Provide the (X, Y) coordinate of the cell's center where the given text is located.  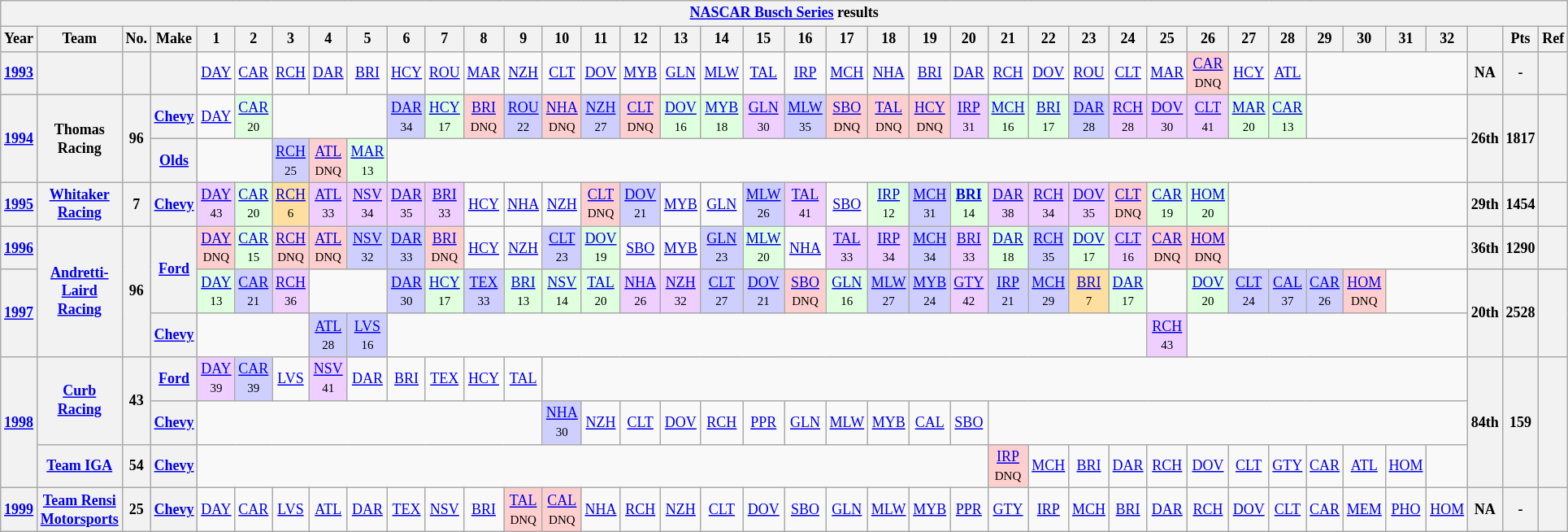
27 (1249, 39)
1290 (1520, 248)
9 (523, 39)
RCH6 (291, 204)
TAL33 (847, 248)
DAR30 (406, 291)
DAYDNQ (216, 248)
CLT24 (1249, 291)
12 (641, 39)
HOM20 (1208, 204)
LVS16 (367, 335)
RCHDNQ (291, 248)
ATL28 (328, 335)
32 (1447, 39)
BRI14 (969, 204)
20 (969, 39)
IRPDNQ (1008, 466)
ATL33 (328, 204)
CAR21 (254, 291)
CAL37 (1288, 291)
MCH34 (930, 248)
RCH25 (291, 160)
Andretti-Laird Racing (80, 291)
15 (764, 39)
CAR19 (1167, 204)
Olds (174, 160)
1997 (20, 312)
GLN16 (847, 291)
1998 (20, 423)
MYB24 (930, 291)
NHA26 (641, 291)
14 (722, 39)
29 (1325, 39)
NHA30 (562, 422)
BRI7 (1089, 291)
26th (1486, 138)
RCH35 (1049, 248)
NSV14 (562, 291)
IRP21 (1008, 291)
NZH27 (601, 117)
DOV30 (1167, 117)
MLW27 (889, 291)
MEM (1364, 510)
MLW20 (764, 248)
3 (291, 39)
30 (1364, 39)
18 (889, 39)
Team (80, 39)
DOV16 (681, 117)
TAL41 (805, 204)
36th (1486, 248)
DAR28 (1089, 117)
RCH34 (1049, 204)
TAL20 (601, 291)
DAR38 (1008, 204)
1999 (20, 510)
MCH16 (1008, 117)
MYB18 (722, 117)
NASCAR Busch Series results (784, 13)
MLW35 (805, 117)
CLT27 (722, 291)
RCH36 (291, 291)
Team IGA (80, 466)
1994 (20, 138)
MCH29 (1049, 291)
DOV17 (1089, 248)
IRP34 (889, 248)
1993 (20, 73)
CAR13 (1288, 117)
RCH28 (1128, 117)
28 (1288, 39)
Ref (1553, 39)
NSV34 (367, 204)
IRP12 (889, 204)
CAR39 (254, 379)
NSV41 (328, 379)
Curb Racing (80, 400)
54 (137, 466)
DAY43 (216, 204)
10 (562, 39)
GLN30 (764, 117)
GTY42 (969, 291)
CLT16 (1128, 248)
DOV20 (1208, 291)
24 (1128, 39)
11 (601, 39)
84th (1486, 423)
6 (406, 39)
CLT23 (562, 248)
CALDNQ (562, 510)
MLW26 (764, 204)
CAR15 (254, 248)
BRI13 (523, 291)
DAY13 (216, 291)
Pts (1520, 39)
MAR13 (367, 160)
2 (254, 39)
MCH31 (930, 204)
Thomas Racing (80, 138)
26 (1208, 39)
1995 (20, 204)
Team Rensi Motorsports (80, 510)
DAY39 (216, 379)
43 (137, 400)
159 (1520, 423)
Whitaker Racing (80, 204)
4 (328, 39)
RCH43 (1167, 335)
IRP31 (969, 117)
1996 (20, 248)
DAR34 (406, 117)
DOV35 (1089, 204)
NSV32 (367, 248)
17 (847, 39)
16 (805, 39)
31 (1406, 39)
No. (137, 39)
22 (1049, 39)
DAR35 (406, 204)
13 (681, 39)
DAR33 (406, 248)
NHADNQ (562, 117)
DOV19 (601, 248)
5 (367, 39)
MAR20 (1249, 117)
PHO (1406, 510)
TEX33 (484, 291)
CLT41 (1208, 117)
19 (930, 39)
Year (20, 39)
20th (1486, 312)
1 (216, 39)
23 (1089, 39)
CAL (930, 422)
8 (484, 39)
21 (1008, 39)
HCYDNQ (930, 117)
1817 (1520, 138)
1454 (1520, 204)
NZH32 (681, 291)
Make (174, 39)
2528 (1520, 312)
NSV (444, 510)
GLN23 (722, 248)
BRI17 (1049, 117)
CAR26 (1325, 291)
DAR18 (1008, 248)
29th (1486, 204)
ROU22 (523, 117)
DAR17 (1128, 291)
